From the cell containing the given text, extract its center point as [X, Y] coordinate. 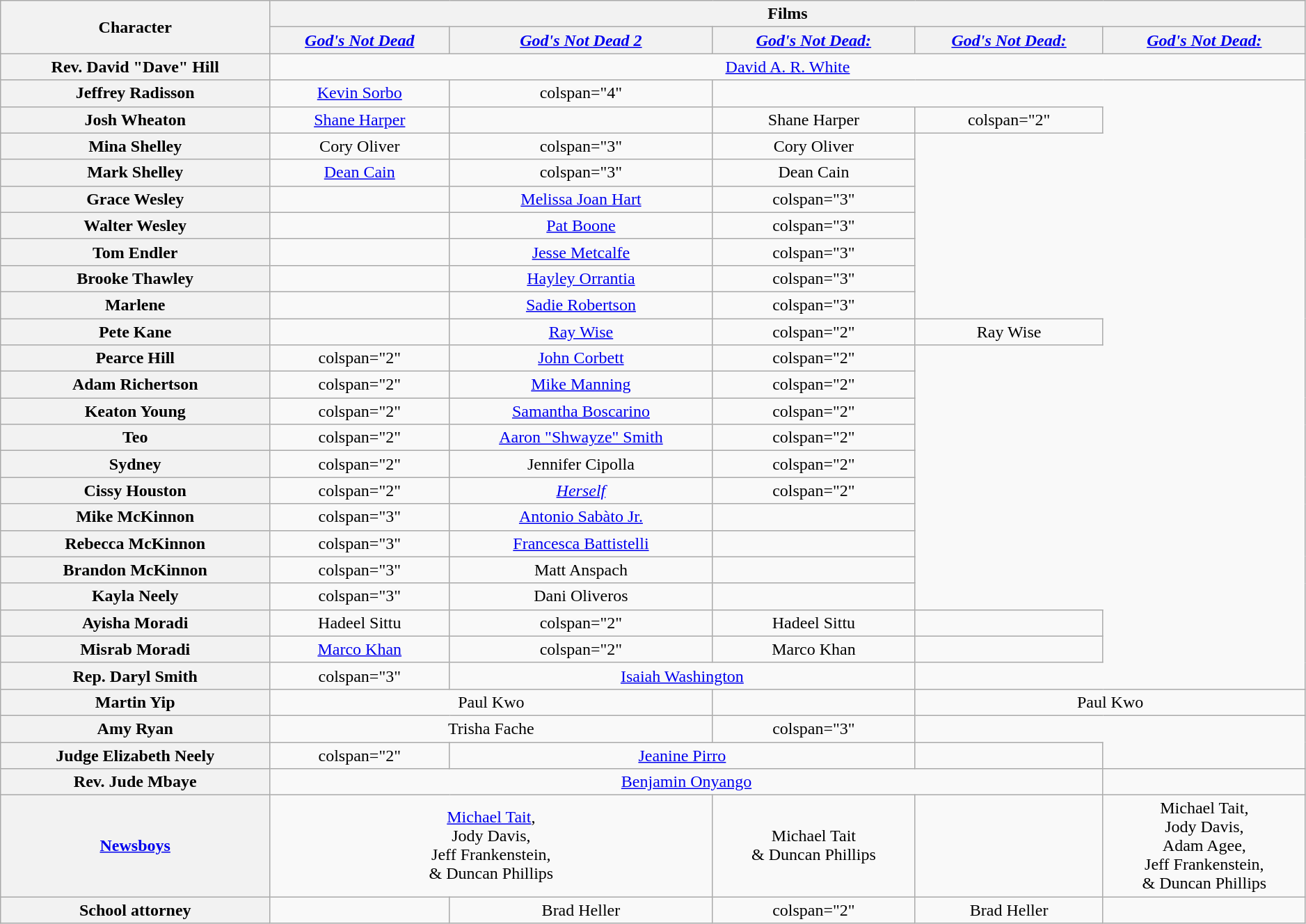
God's Not Dead [360, 40]
Josh Wheaton [135, 120]
Pat Boone [581, 225]
Rev. David "Dave" Hill [135, 67]
Adam Richertson [135, 385]
Jesse Metcalfe [581, 252]
Grace Wesley [135, 199]
Francesca Battistelli [581, 543]
Pete Kane [135, 332]
Misrab Moradi [135, 649]
Pearce Hill [135, 358]
Trisha Fache [491, 728]
Antonio Sabàto Jr. [581, 517]
Hayley Orrantia [581, 278]
Amy Ryan [135, 728]
Michael Tait, Jody Davis, Adam Agee, Jeff Frankenstein, & Duncan Phillips [1204, 846]
Ayisha Moradi [135, 623]
Jennifer Cipolla [581, 464]
Mina Shelley [135, 146]
Michael Tait & Duncan Phillips [814, 846]
Films [788, 14]
Samantha Boscarino [581, 411]
David A. R. White [788, 67]
Newsboys [135, 846]
Teo [135, 438]
Martin Yip [135, 702]
John Corbett [581, 358]
Melissa Joan Hart [581, 199]
God's Not Dead 2 [581, 40]
Herself [581, 491]
Benjamin Onyango [687, 782]
Keaton Young [135, 411]
Tom Endler [135, 252]
Rev. Jude Mbaye [135, 782]
Mark Shelley [135, 173]
Matt Anspach [581, 570]
Cissy Houston [135, 491]
Aaron "Shwayze" Smith [581, 438]
Rep. Daryl Smith [135, 676]
Kevin Sorbo [360, 93]
Kayla Neely [135, 596]
Sadie Robertson [581, 305]
Sydney [135, 464]
Brandon McKinnon [135, 570]
Isaiah Washington [682, 676]
Character [135, 27]
Jeanine Pirro [682, 755]
Rebecca McKinnon [135, 543]
Walter Wesley [135, 225]
Judge Elizabeth Neely [135, 755]
Marlene [135, 305]
Michael Tait, Jody Davis, Jeff Frankenstein, & Duncan Phillips [491, 846]
School attorney [135, 910]
Brooke Thawley [135, 278]
colspan="4" [581, 93]
Dani Oliveros [581, 596]
Mike Manning [581, 385]
Mike McKinnon [135, 517]
Jeffrey Radisson [135, 93]
